From the cell containing the given text, extract its center point as [x, y] coordinate. 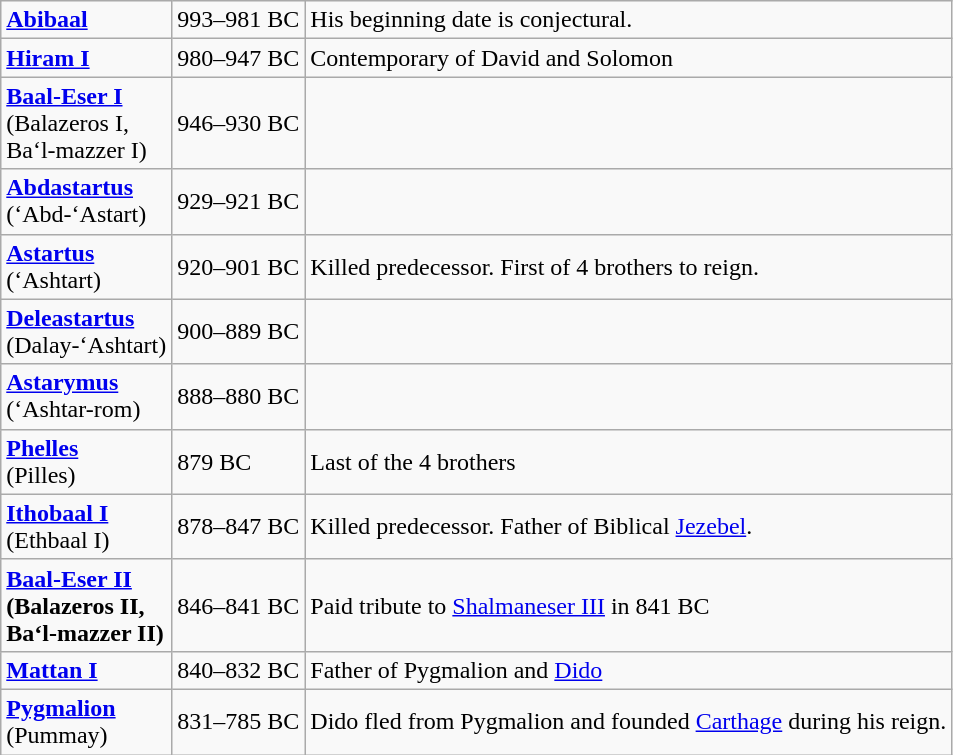
Phelles (Pilles) [86, 462]
888–880 BC [238, 396]
Abibaal [86, 20]
Pygmalion(Pummay) [86, 722]
831–785 BC [238, 722]
Astarymus (‘Ashtar-rom) [86, 396]
Last of the 4 brothers [628, 462]
Paid tribute to Shalmaneser III in 841 BC [628, 605]
929–921 BC [238, 202]
Father of Pygmalion and Dido [628, 670]
Killed predecessor. First of 4 brothers to reign. [628, 266]
920–901 BC [238, 266]
980–947 BC [238, 58]
840–832 BC [238, 670]
Deleastartus (Dalay-‘Ashtart) [86, 332]
Abdastartus (‘Abd-‘Astart) [86, 202]
900–889 BC [238, 332]
Contemporary of David and Solomon [628, 58]
879 BC [238, 462]
946–930 BC [238, 123]
Baal-Eser I(Balazeros I,Ba‘l-mazzer I) [86, 123]
Dido fled from Pygmalion and founded Carthage during his reign. [628, 722]
Baal-Eser II(Balazeros II,Ba‘l-mazzer II) [86, 605]
878–847 BC [238, 526]
993–981 BC [238, 20]
Hiram I [86, 58]
Mattan I [86, 670]
Killed predecessor. Father of Biblical Jezebel. [628, 526]
Ithobaal I (Ethbaal I) [86, 526]
846–841 BC [238, 605]
Astartus(‘Ashtart) [86, 266]
His beginning date is conjectural. [628, 20]
